Return the (x, y) coordinate for the center point of the cell that contains the specified text.  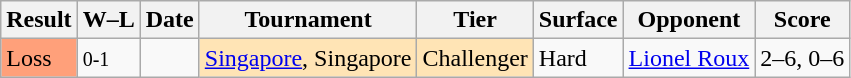
Challenger (475, 58)
Tournament (308, 20)
Lionel Roux (689, 58)
2–6, 0–6 (802, 58)
Score (802, 20)
Date (170, 20)
Singapore, Singapore (308, 58)
Surface (578, 20)
Hard (578, 58)
0-1 (108, 58)
Loss (39, 58)
Tier (475, 20)
Opponent (689, 20)
W–L (108, 20)
Result (39, 20)
